Pinpoint the cell where the given text exists, returning its (x, y) midpoint coordinate. 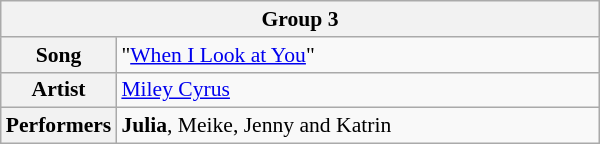
Miley Cyrus (358, 90)
Artist (59, 90)
Julia, Meike, Jenny and Katrin (358, 126)
Song (59, 55)
"When I Look at You" (358, 55)
Group 3 (300, 19)
Performers (59, 126)
